Pinpoint the cell where the given text exists, returning its [x, y] midpoint coordinate. 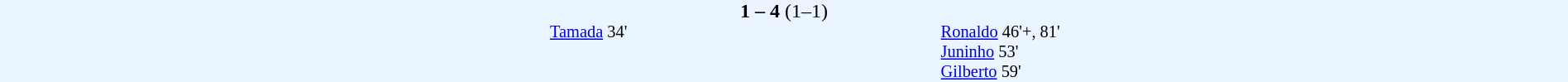
Tamada 34' [313, 32]
Ronaldo 46'+, 81' [1255, 32]
Juninho 53' [1255, 52]
1 – 4 (1–1) [784, 12]
Gilberto 59' [1255, 72]
